Return (X, Y) of the center of cell containing provided text 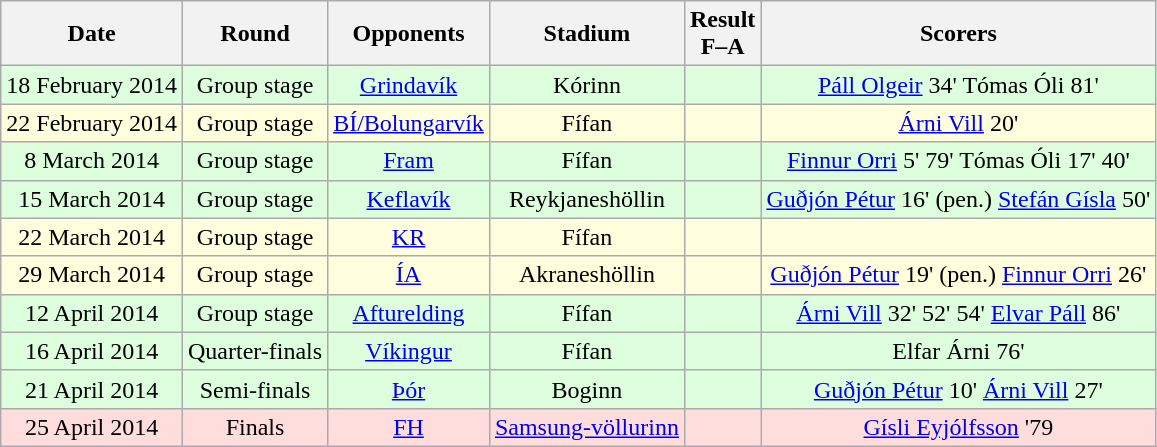
Date (92, 34)
Samsung-völlurinn (586, 427)
Þór (409, 389)
KR (409, 237)
29 March 2014 (92, 275)
16 April 2014 (92, 351)
FH (409, 427)
Gísli Eyjólfsson '79 (958, 427)
Afturelding (409, 313)
Fram (409, 161)
Round (254, 34)
Boginn (586, 389)
Grindavík (409, 85)
Guðjón Pétur 16' (pen.) Stefán Gísla 50' (958, 199)
Finnur Orri 5' 79' Tómas Óli 17' 40' (958, 161)
15 March 2014 (92, 199)
Guðjón Pétur 19' (pen.) Finnur Orri 26' (958, 275)
22 March 2014 (92, 237)
Elfar Árni 76' (958, 351)
ÍA (409, 275)
22 February 2014 (92, 123)
18 February 2014 (92, 85)
Semi-finals (254, 389)
Kórinn (586, 85)
Akraneshöllin (586, 275)
21 April 2014 (92, 389)
12 April 2014 (92, 313)
Keflavík (409, 199)
Stadium (586, 34)
Árni Vill 20' (958, 123)
25 April 2014 (92, 427)
Páll Olgeir 34' Tómas Óli 81' (958, 85)
ResultF–A (722, 34)
BÍ/Bolungarvík (409, 123)
Guðjón Pétur 10' Árni Vill 27' (958, 389)
Reykjaneshöllin (586, 199)
Víkingur (409, 351)
Finals (254, 427)
8 March 2014 (92, 161)
Opponents (409, 34)
Árni Vill 32' 52' 54' Elvar Páll 86' (958, 313)
Quarter-finals (254, 351)
Scorers (958, 34)
